Extract the [x, y] coordinate from the center of the cell holding the provided text.  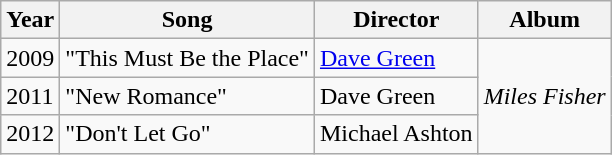
Album [544, 20]
"Don't Let Go" [188, 134]
Director [396, 20]
"This Must Be the Place" [188, 58]
2009 [30, 58]
2012 [30, 134]
Michael Ashton [396, 134]
"New Romance" [188, 96]
2011 [30, 96]
Song [188, 20]
Year [30, 20]
Miles Fisher [544, 96]
